Identify which cell holds the provided text, then report its [X, Y] central coordinate. 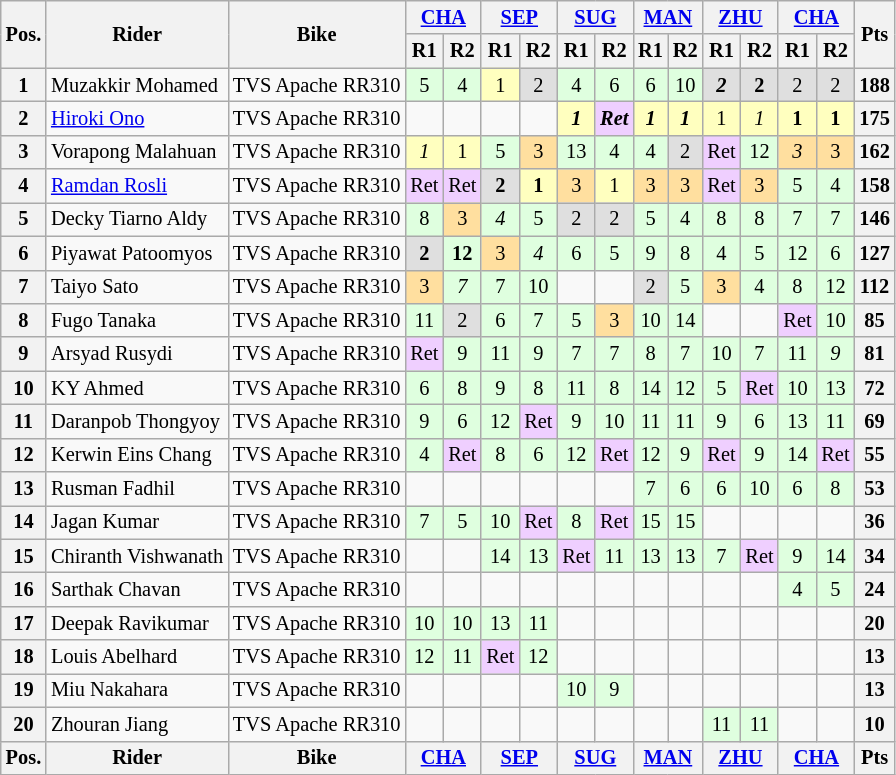
188 [874, 85]
16 [24, 589]
KY Ahmed [137, 388]
Muzakkir Mohamed [137, 85]
Rusman Fadhil [137, 489]
Fugo Tanaka [137, 320]
Decky Tiarno Aldy [137, 219]
Hiroki Ono [137, 118]
Kerwin Eins Chang [137, 455]
Piyawat Patoomyos [137, 253]
Louis Abelhard [137, 657]
Jagan Kumar [137, 522]
55 [874, 455]
Daranpob Thongyoy [137, 421]
Deepak Ravikumar [137, 623]
Zhouran Jiang [137, 724]
18 [24, 657]
17 [24, 623]
81 [874, 354]
162 [874, 152]
158 [874, 186]
146 [874, 219]
Ramdan Rosli [137, 186]
24 [874, 589]
127 [874, 253]
19 [24, 690]
Arsyad Rusydi [137, 354]
53 [874, 489]
Miu Nakahara [137, 690]
85 [874, 320]
Chiranth Vishwanath [137, 556]
36 [874, 522]
Sarthak Chavan [137, 589]
34 [874, 556]
Taiyo Sato [137, 287]
72 [874, 388]
112 [874, 287]
69 [874, 421]
Vorapong Malahuan [137, 152]
175 [874, 118]
